Pinpoint the cell where the given text exists, returning its (x, y) midpoint coordinate. 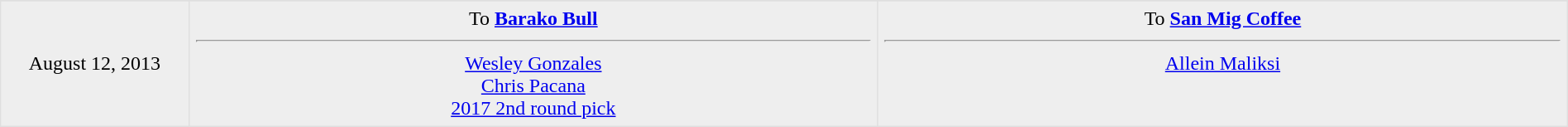
August 12, 2013 (94, 64)
To San Mig CoffeeAllein Maliksi (1223, 64)
To Barako BullWesley Gonzales Chris Pacana 2017 2nd round pick (533, 64)
